Pinpoint the cell where the given text exists, returning its [X, Y] midpoint coordinate. 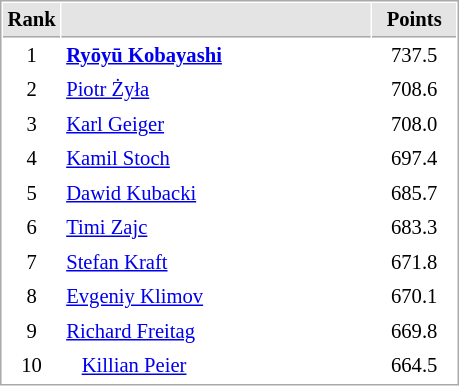
3 [32, 124]
669.8 [414, 332]
685.7 [414, 194]
10 [32, 366]
664.5 [414, 366]
Karl Geiger [216, 124]
Ryōyū Kobayashi [216, 56]
Dawid Kubacki [216, 194]
9 [32, 332]
6 [32, 228]
708.6 [414, 90]
Stefan Kraft [216, 262]
8 [32, 296]
2 [32, 90]
683.3 [414, 228]
4 [32, 158]
5 [32, 194]
Richard Freitag [216, 332]
1 [32, 56]
737.5 [414, 56]
Evgeniy Klimov [216, 296]
697.4 [414, 158]
Piotr Żyła [216, 90]
670.1 [414, 296]
Points [414, 20]
7 [32, 262]
671.8 [414, 262]
Timi Zajc [216, 228]
708.0 [414, 124]
Rank [32, 20]
Kamil Stoch [216, 158]
Killian Peier [216, 366]
